Extract the (X, Y) coordinate from the center of the cell holding the provided text.  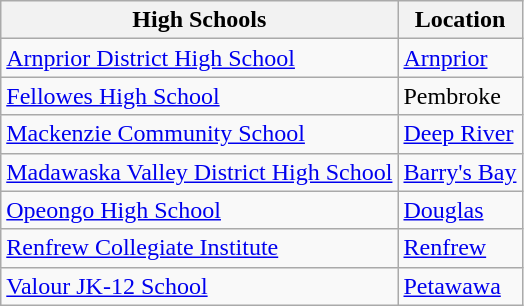
Renfrew (460, 248)
Douglas (460, 210)
Deep River (460, 134)
Arnprior (460, 58)
Fellowes High School (200, 96)
Barry's Bay (460, 172)
Arnprior District High School (200, 58)
Opeongo High School (200, 210)
Pembroke (460, 96)
Madawaska Valley District High School (200, 172)
Valour JK-12 School (200, 286)
High Schools (200, 20)
Mackenzie Community School (200, 134)
Renfrew Collegiate Institute (200, 248)
Petawawa (460, 286)
Location (460, 20)
